Extract the [X, Y] coordinate from the center of the cell holding the provided text.  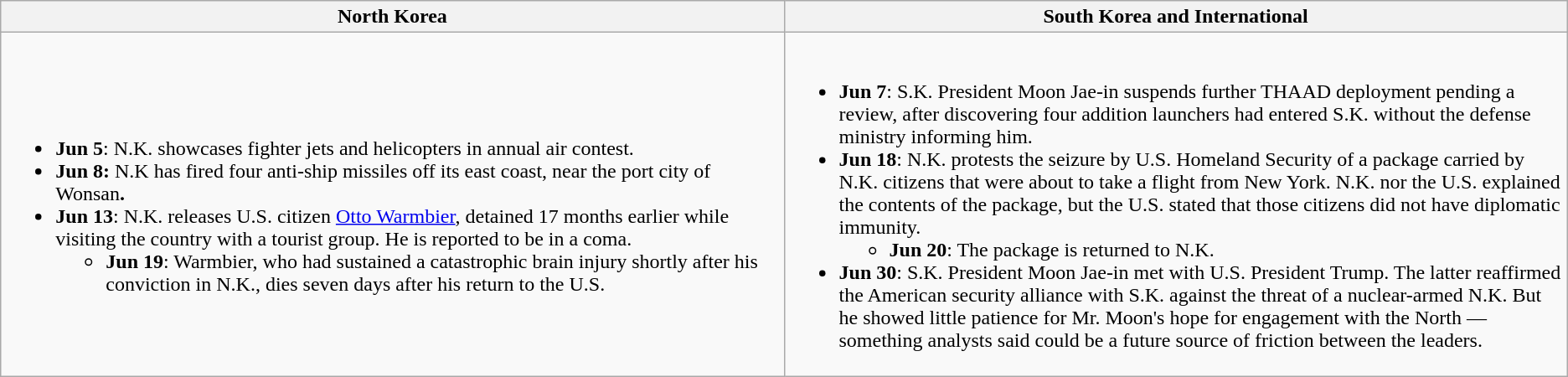
North Korea [392, 17]
South Korea and International [1176, 17]
